Search for the cell housing the specified text and yield its [x, y] center coordinate. 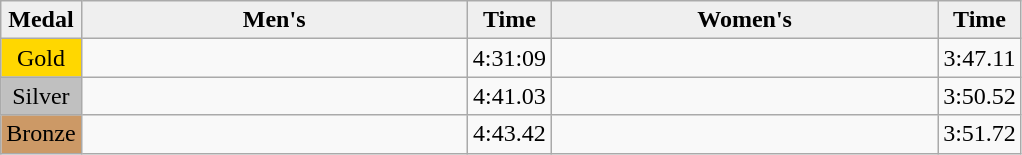
Gold [41, 58]
Women's [745, 20]
Men's [274, 20]
4:43.42 [509, 134]
3:50.52 [980, 96]
4:41.03 [509, 96]
Bronze [41, 134]
4:31:09 [509, 58]
3:47.11 [980, 58]
Silver [41, 96]
Medal [41, 20]
3:51.72 [980, 134]
